Return the (x, y) coordinate for the center point of the cell that contains the specified text.  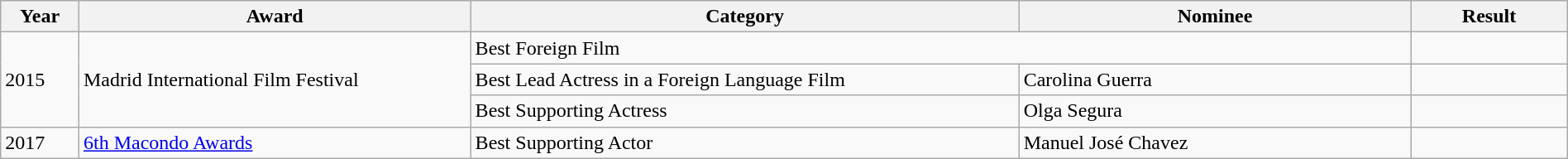
2017 (40, 142)
Award (275, 17)
Year (40, 17)
Carolina Guerra (1215, 79)
Best Foreign Film (941, 48)
Manuel José Chavez (1215, 142)
Best Lead Actress in a Foreign Language Film (744, 79)
Nominee (1215, 17)
Best Supporting Actress (744, 111)
Category (744, 17)
Madrid International Film Festival (275, 79)
Olga Segura (1215, 111)
Result (1489, 17)
6th Macondo Awards (275, 142)
2015 (40, 79)
Best Supporting Actor (744, 142)
